For the text-containing cell, return its midpoint in [X, Y] coordinate format. 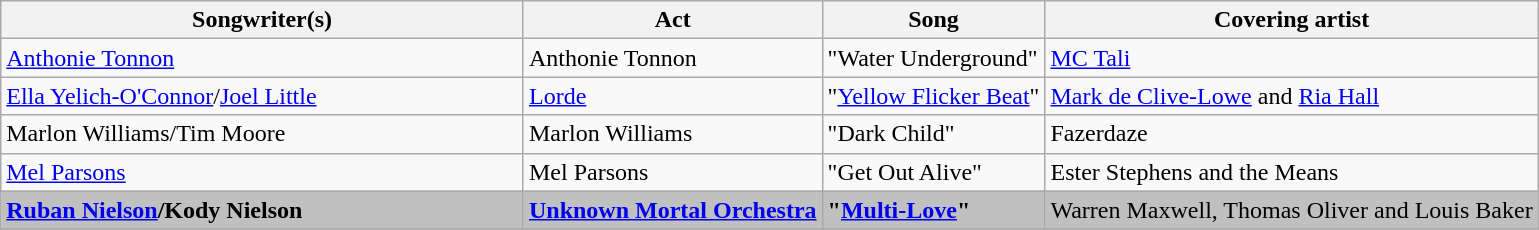
"Get Out Alive" [934, 172]
Mark de Clive-Lowe and Ria Hall [1292, 96]
Unknown Mortal Orchestra [672, 210]
Marlon Williams [672, 134]
Marlon Williams/Tim Moore [262, 134]
Song [934, 20]
MC Tali [1292, 58]
Ella Yelich-O'Connor/Joel Little [262, 96]
Songwriter(s) [262, 20]
Act [672, 20]
"Multi-Love" [934, 210]
Ester Stephens and the Means [1292, 172]
Ruban Nielson/Kody Nielson [262, 210]
Covering artist [1292, 20]
Fazerdaze [1292, 134]
Warren Maxwell, Thomas Oliver and Louis Baker [1292, 210]
Lorde [672, 96]
"Dark Child" [934, 134]
"Water Underground" [934, 58]
"Yellow Flicker Beat" [934, 96]
